Return the (X, Y) coordinate for the center point of the cell that contains the specified text.  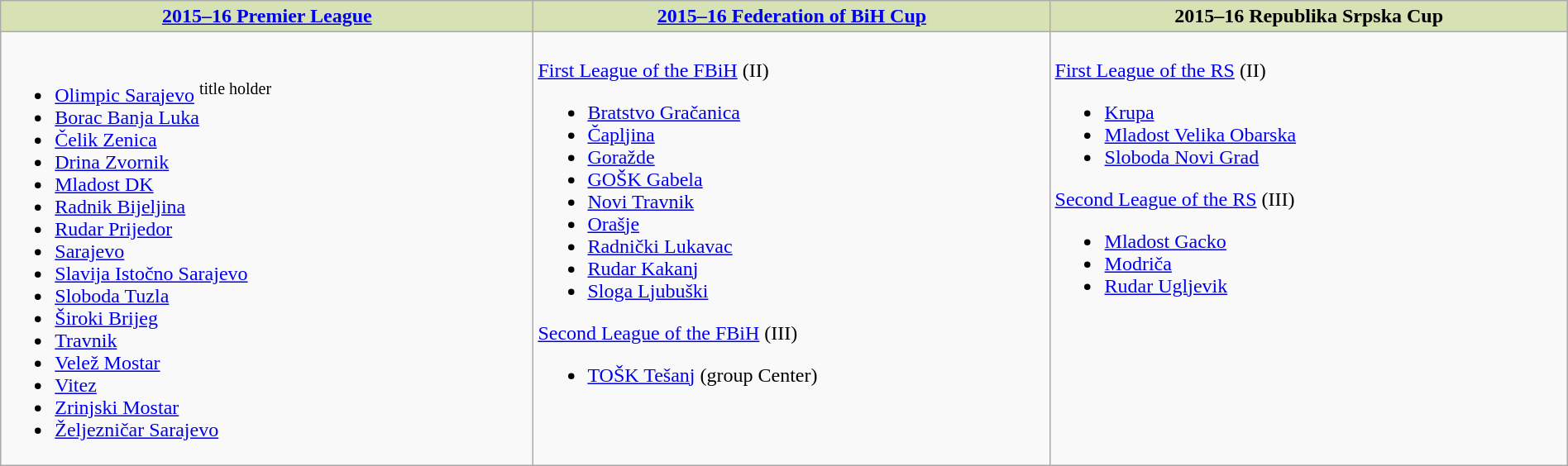
2015–16 Premier League (267, 17)
First League of the RS (II)KrupaMladost Velika ObarskaSloboda Novi GradSecond League of the RS (III)Mladost GackoModričaRudar Ugljevik (1308, 250)
2015–16 Republika Srpska Cup (1308, 17)
2015–16 Federation of BiH Cup (792, 17)
